From the cell containing the given text, extract its center point as [x, y] coordinate. 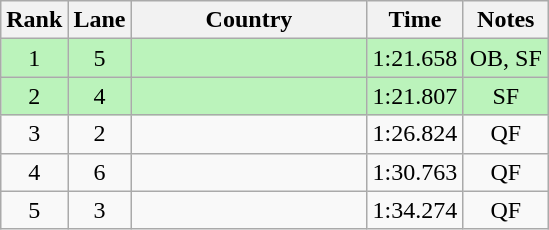
6 [100, 172]
Notes [506, 20]
1:21.658 [415, 58]
1:21.807 [415, 96]
Time [415, 20]
Rank [34, 20]
1:30.763 [415, 172]
Country [249, 20]
1:34.274 [415, 210]
1 [34, 58]
OB, SF [506, 58]
1:26.824 [415, 134]
Lane [100, 20]
SF [506, 96]
